Output the [x, y] coordinate of the center of the cell containing the given text.  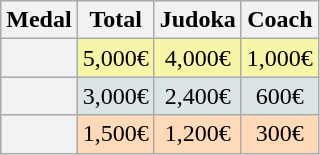
Medal [39, 20]
2,400€ [198, 96]
4,000€ [198, 58]
1,500€ [116, 134]
5,000€ [116, 58]
3,000€ [116, 96]
Coach [280, 20]
Total [116, 20]
Judoka [198, 20]
300€ [280, 134]
1,200€ [198, 134]
1,000€ [280, 58]
600€ [280, 96]
